Search for the cell housing the specified text and yield its [X, Y] center coordinate. 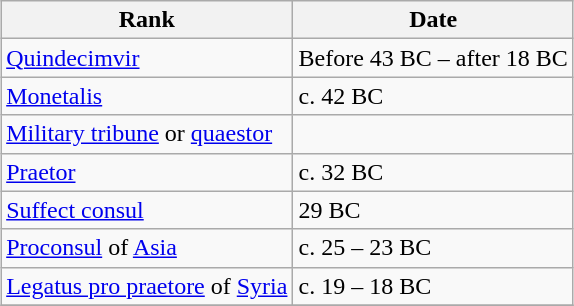
c. 42 BC [433, 96]
Proconsul of Asia [147, 248]
Before 43 BC – after 18 BC [433, 58]
Praetor [147, 172]
Rank [147, 20]
c. 19 – 18 BC [433, 286]
Monetalis [147, 96]
c. 25 – 23 BC [433, 248]
Suffect consul [147, 210]
Date [433, 20]
Quindecimvir [147, 58]
Legatus pro praetore of Syria [147, 286]
Military tribune or quaestor [147, 134]
c. 32 BC [433, 172]
29 BC [433, 210]
